Pinpoint the cell where the given text exists, returning its [X, Y] midpoint coordinate. 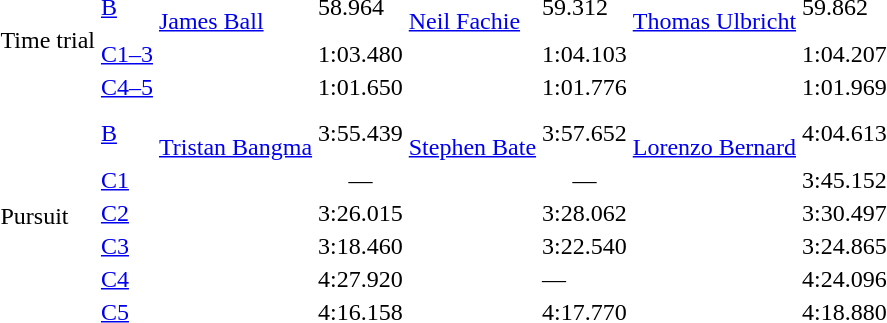
C4–5 [126, 87]
B [126, 134]
3:55.439 [361, 134]
C1–3 [126, 54]
3:28.062 [585, 213]
3:26.015 [361, 213]
1:03.480 [361, 54]
C3 [126, 246]
3:22.540 [585, 246]
C1 [126, 180]
C2 [126, 213]
1:01.650 [361, 87]
Stephen Bate [472, 134]
4:27.920 [361, 279]
3:57.652 [585, 134]
1:04.103 [585, 54]
C4 [126, 279]
Tristan Bangma [235, 134]
3:18.460 [361, 246]
Lorenzo Bernard [714, 134]
1:01.776 [585, 87]
